Extract the (X, Y) coordinate from the center of the cell holding the provided text.  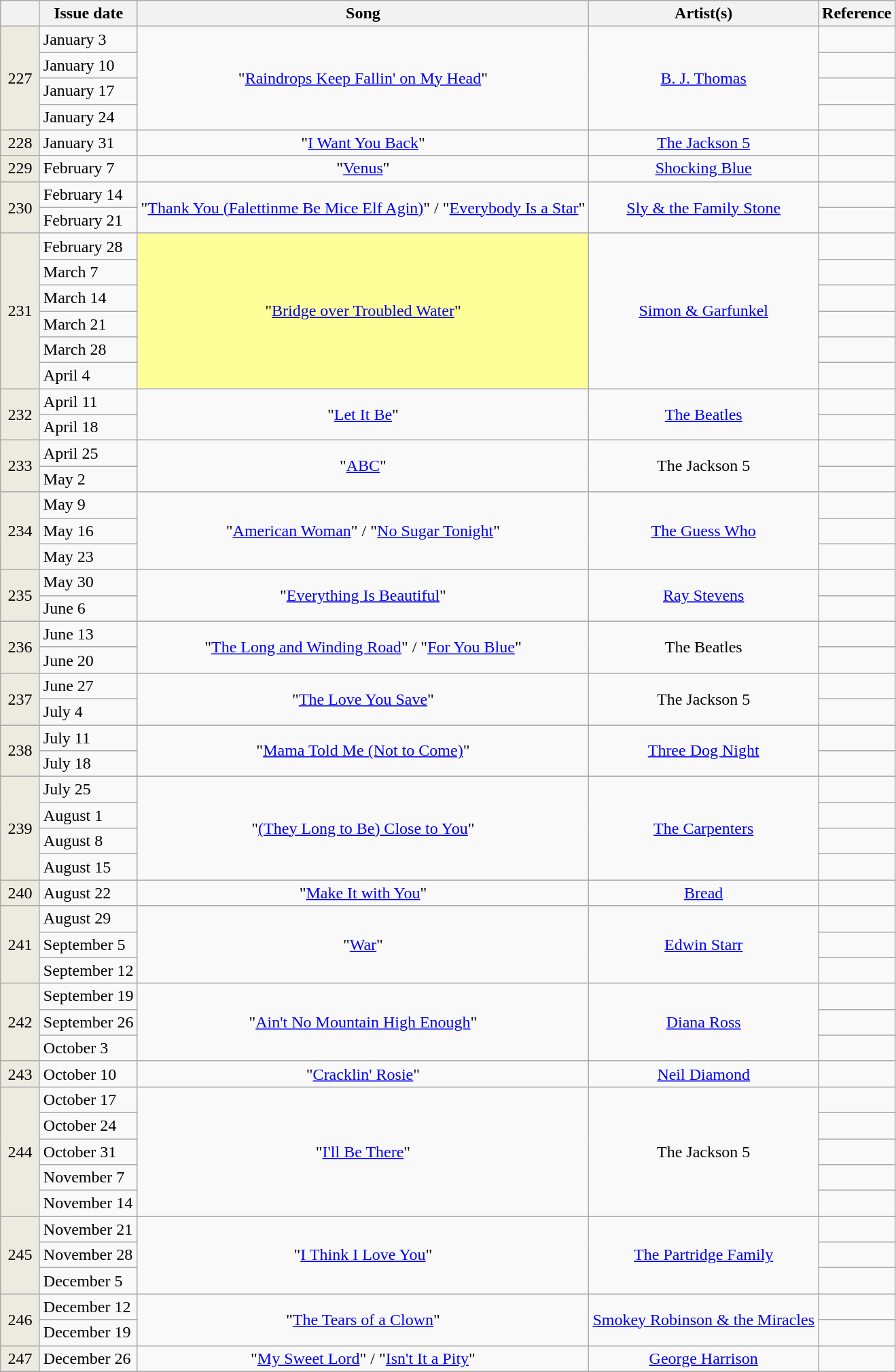
April 11 (88, 402)
Simon & Garfunkel (704, 311)
George Harrison (704, 1358)
"American Woman" / "No Sugar Tonight" (363, 531)
November 7 (88, 1178)
January 24 (88, 117)
"Mama Told Me (Not to Come)" (363, 750)
"Venus" (363, 169)
"Ain't No Mountain High Enough" (363, 1022)
February 14 (88, 194)
Smokey Robinson & the Miracles (704, 1320)
Shocking Blue (704, 169)
"The Tears of a Clown" (363, 1320)
August 1 (88, 815)
January 17 (88, 91)
November 21 (88, 1229)
June 13 (88, 634)
Neil Diamond (704, 1074)
Artist(s) (704, 14)
December 19 (88, 1333)
231 (20, 311)
April 4 (88, 376)
Sly & the Family Stone (704, 207)
237 (20, 699)
November 14 (88, 1203)
"ABC" (363, 466)
229 (20, 169)
October 17 (88, 1100)
242 (20, 1022)
"The Love You Save" (363, 699)
August 15 (88, 867)
June 20 (88, 660)
September 26 (88, 1022)
August 8 (88, 841)
Song (363, 14)
"Make It with You" (363, 893)
239 (20, 828)
Bread (704, 893)
February 28 (88, 246)
December 12 (88, 1307)
September 5 (88, 945)
"War" (363, 945)
247 (20, 1358)
230 (20, 207)
"I Think I Love You" (363, 1255)
February 7 (88, 169)
227 (20, 78)
235 (20, 595)
July 11 (88, 737)
Reference (857, 14)
Issue date (88, 14)
241 (20, 945)
"My Sweet Lord" / "Isn't It a Pity" (363, 1358)
July 25 (88, 790)
May 30 (88, 582)
February 21 (88, 220)
246 (20, 1320)
January 3 (88, 39)
December 26 (88, 1358)
December 5 (88, 1281)
April 25 (88, 453)
The Partridge Family (704, 1255)
234 (20, 531)
"Bridge over Troubled Water" (363, 311)
B. J. Thomas (704, 78)
April 18 (88, 427)
"I Want You Back" (363, 143)
January 10 (88, 65)
May 16 (88, 531)
August 22 (88, 893)
238 (20, 750)
233 (20, 466)
March 14 (88, 298)
240 (20, 893)
October 31 (88, 1152)
Ray Stevens (704, 595)
June 6 (88, 608)
228 (20, 143)
October 24 (88, 1125)
November 28 (88, 1255)
October 3 (88, 1048)
October 10 (88, 1074)
"I'll Be There" (363, 1151)
May 23 (88, 557)
"Thank You (Falettinme Be Mice Elf Agin)" / "Everybody Is a Star" (363, 207)
243 (20, 1074)
244 (20, 1151)
March 21 (88, 324)
July 4 (88, 711)
236 (20, 647)
May 2 (88, 479)
March 28 (88, 350)
The Carpenters (704, 828)
Three Dog Night (704, 750)
"Raindrops Keep Fallin' on My Head" (363, 78)
September 12 (88, 970)
May 9 (88, 505)
232 (20, 415)
June 27 (88, 686)
January 31 (88, 143)
August 29 (88, 919)
"Everything Is Beautiful" (363, 595)
245 (20, 1255)
September 19 (88, 996)
Diana Ross (704, 1022)
March 7 (88, 272)
"The Long and Winding Road" / "For You Blue" (363, 647)
July 18 (88, 764)
"(They Long to Be) Close to You" (363, 828)
Edwin Starr (704, 945)
The Guess Who (704, 531)
"Cracklin' Rosie" (363, 1074)
"Let It Be" (363, 415)
